Capture the cell that displays the provided text and extract its [x, y] central coordinate. 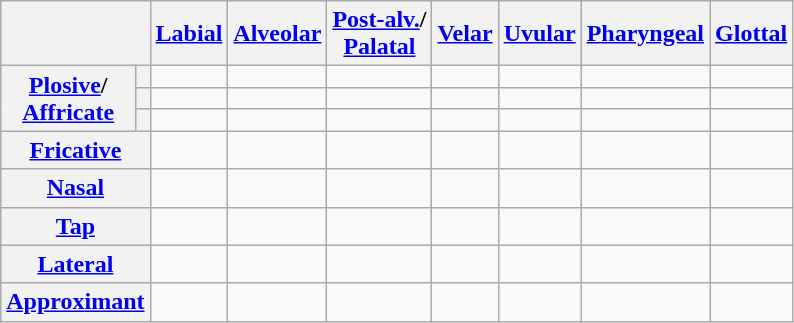
Nasal [76, 188]
Uvular [540, 34]
Plosive/Affricate [68, 98]
Labial [189, 34]
Alveolar [278, 34]
Approximant [76, 302]
Post-alv./Palatal [380, 34]
Pharyngeal [645, 34]
Glottal [752, 34]
Velar [465, 34]
Lateral [76, 264]
Tap [76, 226]
Fricative [76, 150]
